Search for the cell housing the specified text and yield its [X, Y] center coordinate. 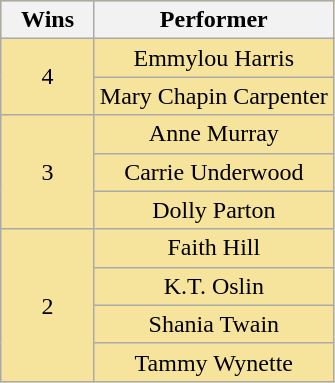
Faith Hill [214, 248]
3 [48, 172]
Emmylou Harris [214, 58]
K.T. Oslin [214, 286]
Wins [48, 20]
Anne Murray [214, 134]
Tammy Wynette [214, 362]
Carrie Underwood [214, 172]
Mary Chapin Carpenter [214, 96]
Performer [214, 20]
2 [48, 305]
Shania Twain [214, 324]
4 [48, 77]
Dolly Parton [214, 210]
